Identify which cell holds the provided text, then report its (x, y) central coordinate. 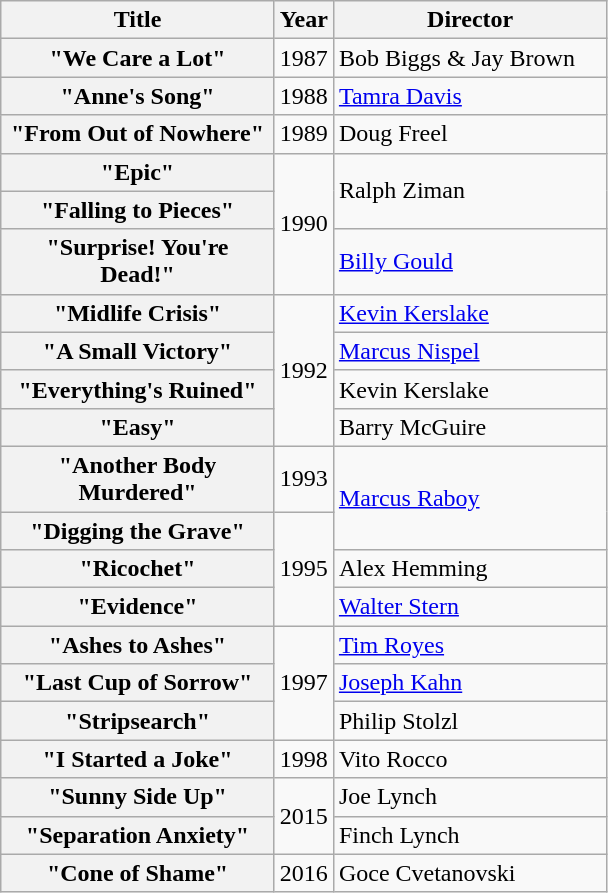
"Evidence" (138, 607)
Bob Biggs & Jay Brown (470, 58)
1993 (304, 478)
"Cone of Shame" (138, 873)
"Midlife Crisis" (138, 313)
Goce Cvetanovski (470, 873)
1989 (304, 134)
1995 (304, 569)
1987 (304, 58)
Tim Royes (470, 645)
Tamra Davis (470, 96)
Finch Lynch (470, 835)
"I Started a Joke" (138, 759)
Director (470, 20)
Title (138, 20)
Joe Lynch (470, 797)
"Falling to Pieces" (138, 210)
Marcus Raboy (470, 498)
Billy Gould (470, 262)
Alex Hemming (470, 569)
"Another Body Murdered" (138, 478)
"Ricochet" (138, 569)
Marcus Nispel (470, 351)
"Easy" (138, 427)
"A Small Victory" (138, 351)
"Last Cup of Sorrow" (138, 683)
Walter Stern (470, 607)
"Stripsearch" (138, 721)
"Epic" (138, 172)
1990 (304, 224)
1988 (304, 96)
Ralph Ziman (470, 191)
"Separation Anxiety" (138, 835)
2016 (304, 873)
Joseph Kahn (470, 683)
"Anne's Song" (138, 96)
1997 (304, 683)
Vito Rocco (470, 759)
1992 (304, 370)
"Everything's Ruined" (138, 389)
"Surprise! You're Dead!" (138, 262)
"Ashes to Ashes" (138, 645)
1998 (304, 759)
"We Care a Lot" (138, 58)
Barry McGuire (470, 427)
Year (304, 20)
Philip Stolzl (470, 721)
Doug Freel (470, 134)
2015 (304, 816)
"From Out of Nowhere" (138, 134)
"Digging the Grave" (138, 531)
"Sunny Side Up" (138, 797)
